Capture the cell that displays the provided text and extract its [x, y] central coordinate. 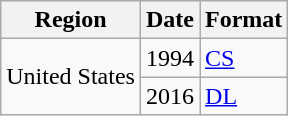
CS [244, 58]
DL [244, 96]
United States [71, 77]
2016 [170, 96]
Format [244, 20]
Date [170, 20]
Region [71, 20]
1994 [170, 58]
